Determine the [X, Y] coordinate at the center of the cell enclosing the given text.  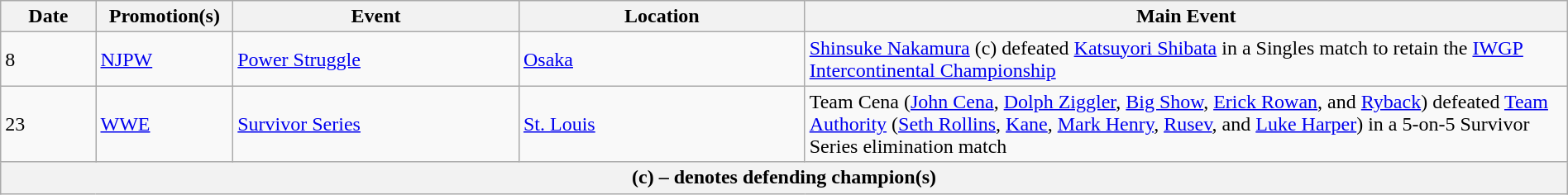
Date [48, 17]
23 [48, 124]
Power Struggle [376, 59]
Survivor Series [376, 124]
Event [376, 17]
8 [48, 59]
Osaka [662, 59]
NJPW [165, 59]
Shinsuke Nakamura (c) defeated Katsuyori Shibata in a Singles match to retain the IWGP Intercontinental Championship [1186, 59]
St. Louis [662, 124]
WWE [165, 124]
Location [662, 17]
(c) – denotes defending champion(s) [784, 178]
Promotion(s) [165, 17]
Main Event [1186, 17]
